Provide the [x, y] coordinate of the cell's center where the given text is located.  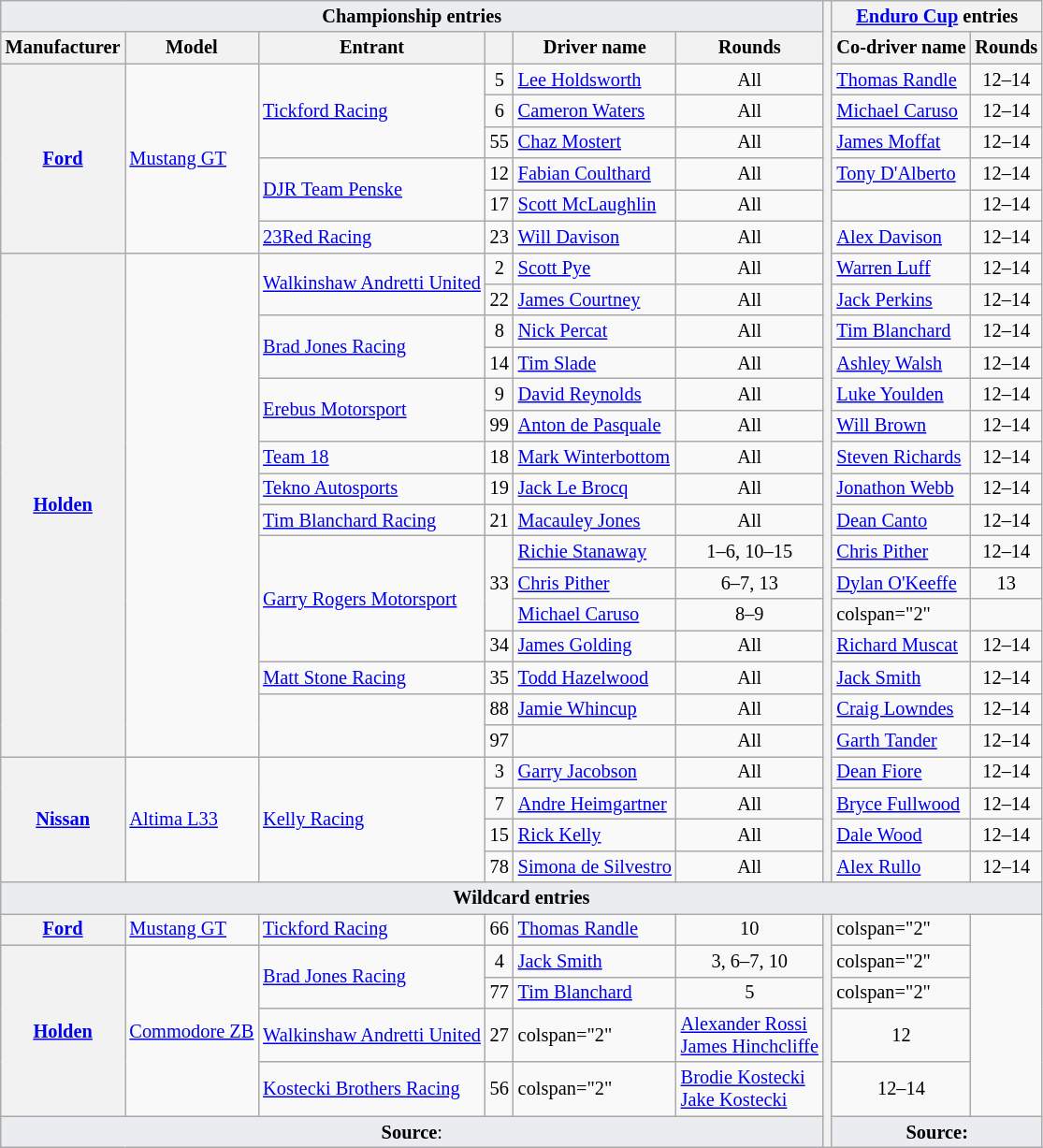
Macauley Jones [595, 520]
Tekno Autosports [371, 488]
14 [500, 363]
56 [500, 1089]
Ashley Walsh [901, 363]
Will Davison [595, 237]
Jamie Whincup [595, 709]
Craig Lowndes [901, 709]
Mark Winterbottom [595, 458]
Commodore ZB [193, 1031]
Kelly Racing [371, 820]
8–9 [750, 615]
23 [500, 237]
James Courtney [595, 299]
Dale Wood [901, 835]
Alex Davison [901, 237]
Jack Le Brocq [595, 488]
33 [500, 582]
Rick Kelly [595, 835]
9 [500, 394]
Tim Slade [595, 363]
15 [500, 835]
Brodie Kostecki Jake Kostecki [750, 1089]
21 [500, 520]
Jack Perkins [901, 299]
Todd Hazelwood [595, 677]
27 [500, 1035]
James Golding [595, 646]
Matt Stone Racing [371, 677]
Garry Rogers Motorsport [371, 599]
Tim Blanchard Racing [371, 520]
Nick Percat [595, 331]
7 [500, 804]
78 [500, 866]
Co-driver name [901, 48]
Scott Pye [595, 269]
10 [750, 929]
Alex Rullo [901, 866]
1–6, 10–15 [750, 551]
23Red Racing [371, 237]
Garth Tander [901, 740]
17 [500, 205]
Simona de Silvestro [595, 866]
Dean Canto [901, 520]
Andre Heimgartner [595, 804]
Warren Luff [901, 269]
18 [500, 458]
Luke Youlden [901, 394]
99 [500, 426]
Scott McLaughlin [595, 205]
Model [193, 48]
Championship entries [412, 16]
Manufacturer [64, 48]
88 [500, 709]
13 [1007, 583]
Richie Stanaway [595, 551]
35 [500, 677]
6 [500, 110]
3, 6–7, 10 [750, 961]
Lee Holdsworth [595, 80]
Erebus Motorsport [371, 410]
8 [500, 331]
97 [500, 740]
Cameron Waters [595, 110]
Tony D'Alberto [901, 174]
Bryce Fullwood [901, 804]
Dean Fiore [901, 772]
Steven Richards [901, 458]
19 [500, 488]
66 [500, 929]
Team 18 [371, 458]
34 [500, 646]
Driver name [595, 48]
Dylan O'Keeffe [901, 583]
Jonathon Webb [901, 488]
22 [500, 299]
Chaz Mostert [595, 142]
Enduro Cup entries [937, 16]
Entrant [371, 48]
Garry Jacobson [595, 772]
6–7, 13 [750, 583]
DJR Team Penske [371, 189]
3 [500, 772]
77 [500, 993]
Nissan [64, 820]
David Reynolds [595, 394]
Anton de Pasquale [595, 426]
Fabian Coulthard [595, 174]
Wildcard entries [522, 898]
Richard Muscat [901, 646]
James Moffat [901, 142]
Kostecki Brothers Racing [371, 1089]
4 [500, 961]
2 [500, 269]
Altima L33 [193, 820]
Will Brown [901, 426]
Alexander Rossi James Hinchcliffe [750, 1035]
55 [500, 142]
